Provide the (X, Y) coordinate of the cell's center where the given text is located.  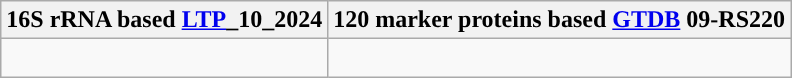
120 marker proteins based GTDB 09-RS220 (560, 20)
16S rRNA based LTP_10_2024 (164, 20)
